Return the [X, Y] coordinate for the center point of the cell that contains the specified text.  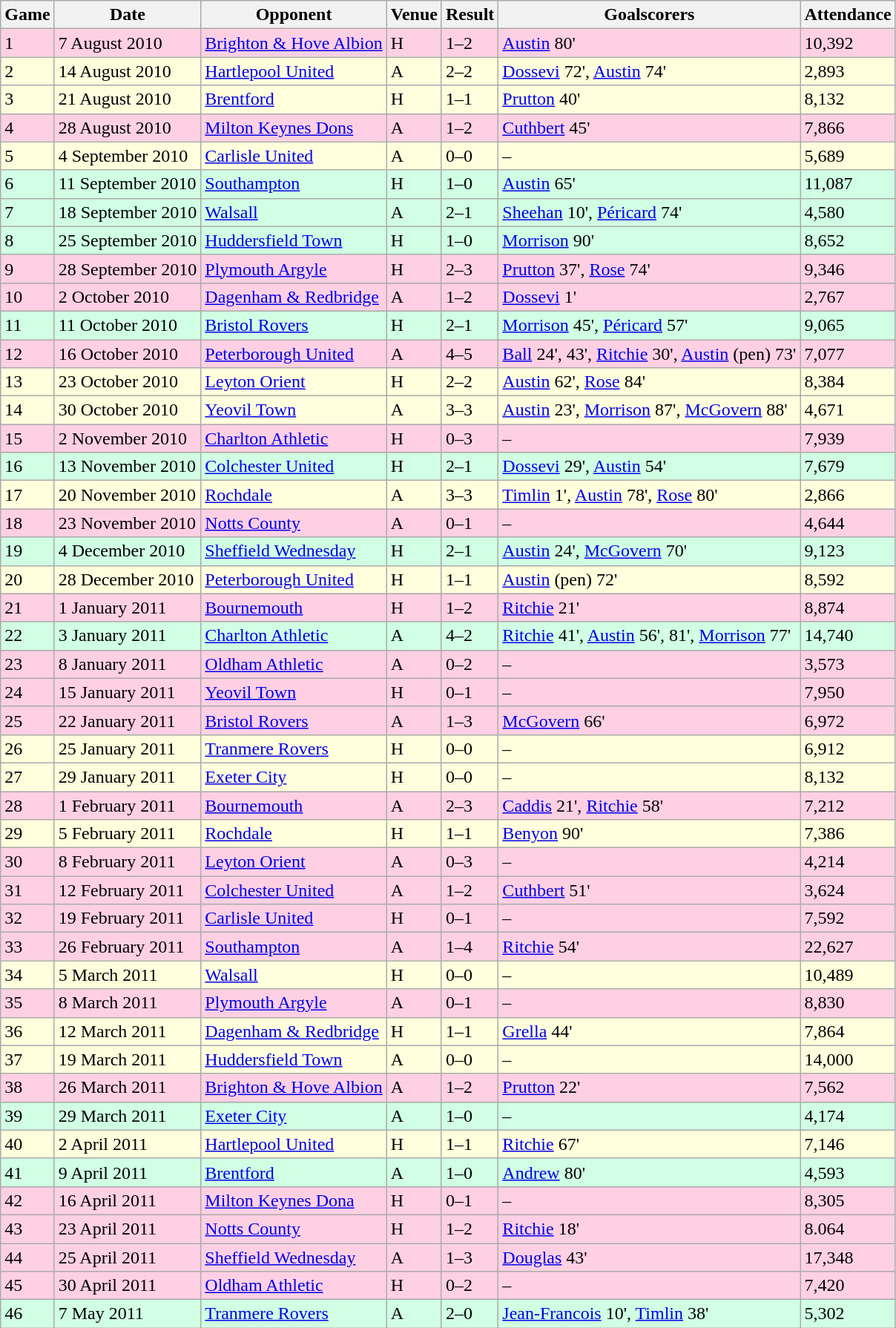
22,627 [848, 947]
25 April 2011 [128, 1258]
Jean-Francois 10', Timlin 38' [650, 1314]
44 [27, 1258]
23 October 2010 [128, 382]
4–2 [470, 636]
16 April 2011 [128, 1200]
7,420 [848, 1286]
4 December 2010 [128, 551]
Prutton 22' [650, 1088]
45 [27, 1286]
31 [27, 890]
4 September 2010 [128, 156]
29 March 2011 [128, 1116]
Cuthbert 45' [650, 128]
35 [27, 1003]
8 February 2011 [128, 862]
11 October 2010 [128, 325]
5 March 2011 [128, 975]
3,573 [848, 664]
12 [27, 354]
8,652 [848, 240]
4,644 [848, 523]
Austin 24', McGovern 70' [650, 551]
7,864 [848, 1031]
14 August 2010 [128, 71]
7,212 [848, 805]
19 February 2011 [128, 918]
43 [27, 1229]
7 May 2011 [128, 1314]
2 [27, 71]
30 [27, 862]
26 February 2011 [128, 947]
10,392 [848, 43]
46 [27, 1314]
21 [27, 608]
8,874 [848, 608]
13 November 2010 [128, 467]
8,305 [848, 1200]
2 November 2010 [128, 438]
34 [27, 975]
Prutton 37', Rose 74' [650, 269]
Benyon 90' [650, 834]
26 March 2011 [128, 1088]
5 [27, 156]
6,972 [848, 720]
14,740 [848, 636]
17 [27, 495]
1 January 2011 [128, 608]
30 April 2011 [128, 1286]
5,689 [848, 156]
Cuthbert 51' [650, 890]
2,866 [848, 495]
28 September 2010 [128, 269]
Sheehan 10', Péricard 74' [650, 212]
7,077 [848, 354]
38 [27, 1088]
30 October 2010 [128, 410]
1 February 2011 [128, 805]
Austin 23', Morrison 87', McGovern 88' [650, 410]
8,592 [848, 579]
Opponent [294, 15]
7,562 [848, 1088]
29 January 2011 [128, 777]
Goalscorers [650, 15]
Dossevi 72', Austin 74' [650, 71]
Milton Keynes Dona [294, 1200]
2 October 2010 [128, 297]
2,767 [848, 297]
McGovern 66' [650, 720]
3 [27, 99]
9,346 [848, 269]
Result [470, 15]
Ritchie 21' [650, 608]
37 [27, 1059]
25 [27, 720]
Ball 24', 43', Ritchie 30', Austin (pen) 73' [650, 354]
25 September 2010 [128, 240]
9,123 [848, 551]
9,065 [848, 325]
Morrison 45', Péricard 57' [650, 325]
41 [27, 1172]
4,214 [848, 862]
28 August 2010 [128, 128]
11,087 [848, 184]
Attendance [848, 15]
9 [27, 269]
4,580 [848, 212]
23 November 2010 [128, 523]
26 [27, 749]
Ritchie 18' [650, 1229]
16 October 2010 [128, 354]
Ritchie 54' [650, 947]
Dossevi 29', Austin 54' [650, 467]
1–4 [470, 947]
4 [27, 128]
Andrew 80' [650, 1172]
Caddis 21', Ritchie 58' [650, 805]
15 [27, 438]
42 [27, 1200]
10,489 [848, 975]
36 [27, 1031]
7,939 [848, 438]
8,830 [848, 1003]
18 [27, 523]
Morrison 90' [650, 240]
8 January 2011 [128, 664]
8 March 2011 [128, 1003]
Austin (pen) 72' [650, 579]
6 [27, 184]
7,592 [848, 918]
21 August 2010 [128, 99]
25 January 2011 [128, 749]
28 December 2010 [128, 579]
Douglas 43' [650, 1258]
7,950 [848, 692]
7,679 [848, 467]
4,174 [848, 1116]
Date [128, 15]
19 March 2011 [128, 1059]
Ritchie 41', Austin 56', 81', Morrison 77' [650, 636]
39 [27, 1116]
Ritchie 67' [650, 1144]
28 [27, 805]
Milton Keynes Dons [294, 128]
9 April 2011 [128, 1172]
Austin 62', Rose 84' [650, 382]
24 [27, 692]
29 [27, 834]
23 April 2011 [128, 1229]
Grella 44' [650, 1031]
Austin 80' [650, 43]
12 March 2011 [128, 1031]
2 April 2011 [128, 1144]
32 [27, 918]
33 [27, 947]
5,302 [848, 1314]
23 [27, 664]
14 [27, 410]
22 [27, 636]
18 September 2010 [128, 212]
8 [27, 240]
20 [27, 579]
4–5 [470, 354]
11 September 2010 [128, 184]
7,866 [848, 128]
22 January 2011 [128, 720]
15 January 2011 [128, 692]
7,386 [848, 834]
5 February 2011 [128, 834]
11 [27, 325]
1 [27, 43]
16 [27, 467]
19 [27, 551]
10 [27, 297]
8,384 [848, 382]
13 [27, 382]
7 [27, 212]
Prutton 40' [650, 99]
Timlin 1', Austin 78', Rose 80' [650, 495]
27 [27, 777]
4,593 [848, 1172]
20 November 2010 [128, 495]
14,000 [848, 1059]
17,348 [848, 1258]
6,912 [848, 749]
3,624 [848, 890]
7,146 [848, 1144]
Venue [414, 15]
Austin 65' [650, 184]
4,671 [848, 410]
3 January 2011 [128, 636]
Game [27, 15]
40 [27, 1144]
2,893 [848, 71]
2–0 [470, 1314]
8.064 [848, 1229]
12 February 2011 [128, 890]
7 August 2010 [128, 43]
Dossevi 1' [650, 297]
